From the cell containing the given text, extract its center point as [x, y] coordinate. 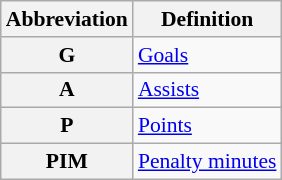
Points [208, 126]
Definition [208, 19]
Assists [208, 90]
Goals [208, 55]
Penalty minutes [208, 162]
G [67, 55]
PIM [67, 162]
P [67, 126]
Abbreviation [67, 19]
A [67, 90]
